Extract the [x, y] coordinate from the center of the cell holding the provided text.  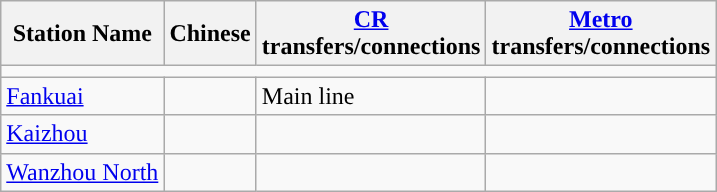
Station Name [82, 34]
Kaizhou [82, 134]
Metrotransfers/connections [601, 34]
CR transfers/connections [371, 34]
Chinese [210, 34]
Wanzhou North [82, 172]
Fankuai [82, 96]
Main line [371, 96]
